Detect which cell encompasses the target text, then output its [x, y] center coordinate. 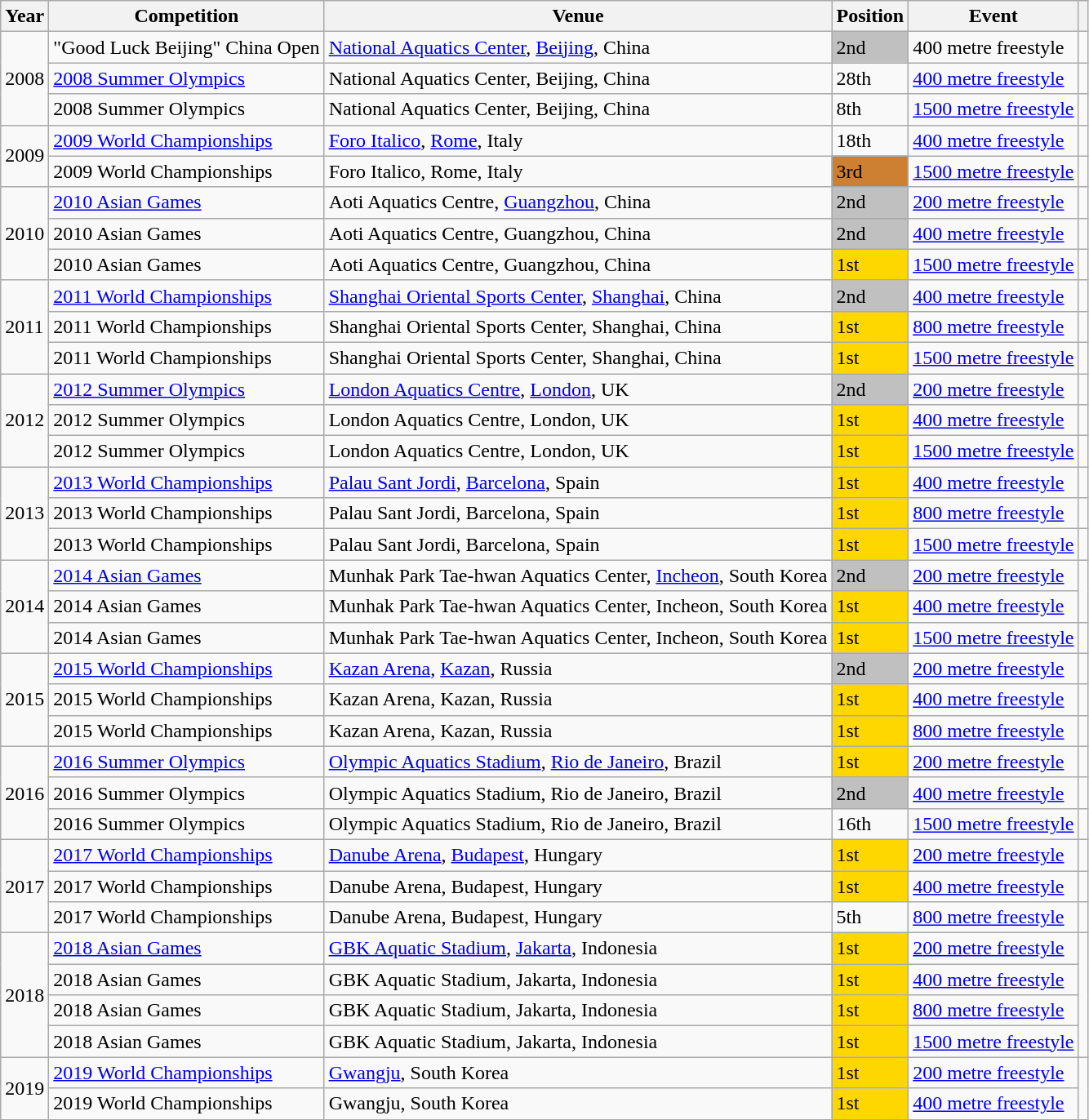
2015 [24, 700]
3rd [870, 171]
5th [870, 918]
2013 [24, 513]
2019 [24, 1088]
2018 [24, 995]
2009 [24, 156]
2012 [24, 420]
Event [993, 16]
2016 [24, 793]
2010 [24, 233]
Venue [578, 16]
Position [870, 16]
16th [870, 824]
Competition [186, 16]
28th [870, 78]
Year [24, 16]
"Good Luck Beijing" China Open [186, 47]
2008 [24, 78]
18th [870, 140]
2011 [24, 327]
2017 [24, 886]
8th [870, 109]
2014 [24, 607]
